Search for the cell housing the specified text and yield its (x, y) center coordinate. 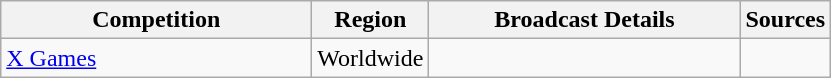
Broadcast Details (584, 20)
Sources (786, 20)
Competition (156, 20)
X Games (156, 58)
Worldwide (370, 58)
Region (370, 20)
